Locate the cell with the specified text and output its (x, y) center coordinate. 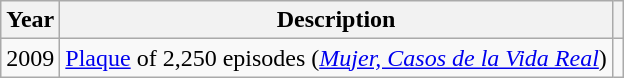
Plaque of 2,250 episodes (Mujer, Casos de la Vida Real) (336, 58)
Year (30, 20)
Description (336, 20)
2009 (30, 58)
